Pinpoint the cell where the given text exists, returning its [x, y] midpoint coordinate. 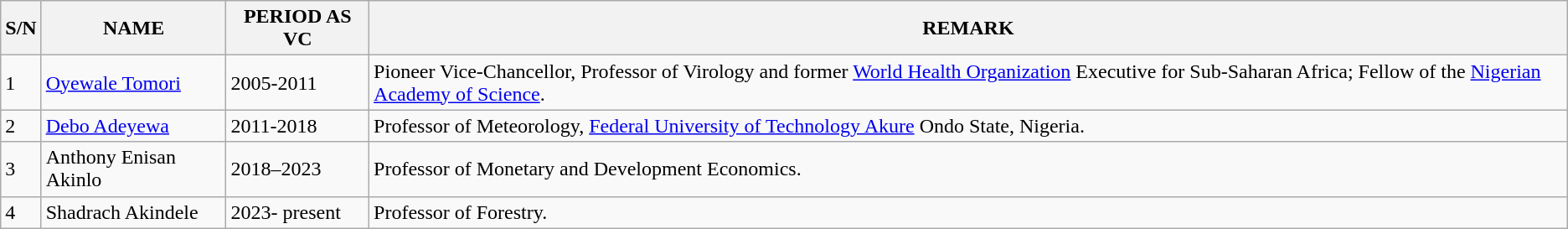
2005-2011 [298, 82]
2011-2018 [298, 126]
Professor of Monetary and Development Economics. [968, 169]
Oyewale Tomori [134, 82]
Anthony Enisan Akinlo [134, 169]
2023- present [298, 212]
Debo Adeyewa [134, 126]
NAME [134, 29]
REMARK [968, 29]
2018–2023 [298, 169]
S/N [21, 29]
Shadrach Akindele [134, 212]
PERIOD AS VC [298, 29]
Professor of Forestry. [968, 212]
2 [21, 126]
4 [21, 212]
Professor of Meteorology, Federal University of Technology Akure Ondo State, Nigeria. [968, 126]
1 [21, 82]
3 [21, 169]
